Pinpoint the cell where the given text exists, returning its (x, y) midpoint coordinate. 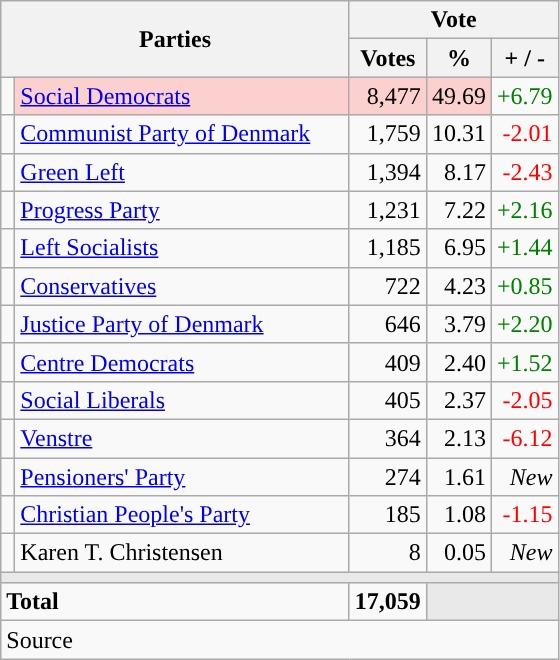
274 (388, 477)
Vote (454, 20)
+0.85 (524, 286)
-1.15 (524, 515)
Conservatives (182, 286)
+ / - (524, 58)
Karen T. Christensen (182, 553)
Communist Party of Denmark (182, 134)
409 (388, 362)
17,059 (388, 602)
8,477 (388, 96)
Social Democrats (182, 96)
1,759 (388, 134)
49.69 (458, 96)
Votes (388, 58)
Left Socialists (182, 248)
Christian People's Party (182, 515)
+1.52 (524, 362)
8 (388, 553)
722 (388, 286)
-2.43 (524, 172)
Progress Party (182, 210)
4.23 (458, 286)
0.05 (458, 553)
2.40 (458, 362)
8.17 (458, 172)
6.95 (458, 248)
7.22 (458, 210)
+2.16 (524, 210)
1,231 (388, 210)
1,394 (388, 172)
185 (388, 515)
2.13 (458, 438)
1.08 (458, 515)
646 (388, 324)
-2.01 (524, 134)
Green Left (182, 172)
Social Liberals (182, 400)
-6.12 (524, 438)
Justice Party of Denmark (182, 324)
+1.44 (524, 248)
3.79 (458, 324)
Pensioners' Party (182, 477)
405 (388, 400)
% (458, 58)
+2.20 (524, 324)
364 (388, 438)
2.37 (458, 400)
Venstre (182, 438)
Total (176, 602)
10.31 (458, 134)
+6.79 (524, 96)
1.61 (458, 477)
1,185 (388, 248)
Source (280, 640)
Centre Democrats (182, 362)
Parties (176, 39)
-2.05 (524, 400)
